Output the [x, y] coordinate of the center of the cell containing the given text.  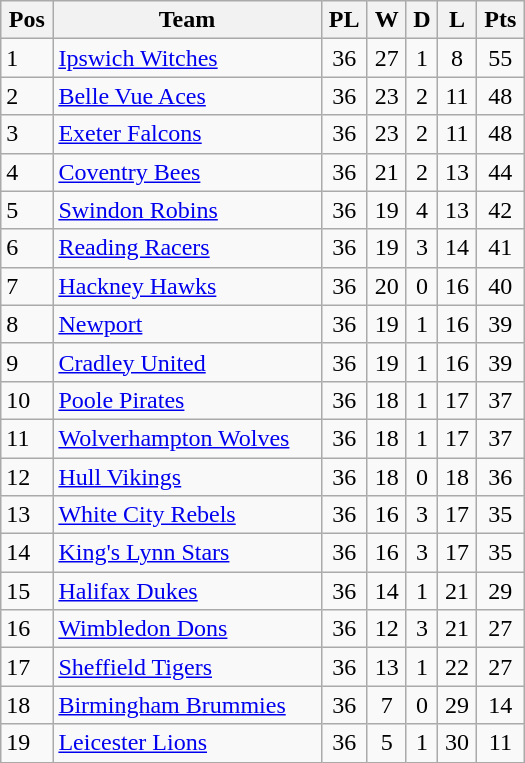
40 [500, 286]
King's Lynn Stars [187, 553]
Cradley United [187, 362]
15 [27, 591]
L [458, 20]
Halifax Dukes [187, 591]
W [386, 20]
10 [27, 400]
Ipswich Witches [187, 58]
Coventry Bees [187, 172]
42 [500, 210]
PL [344, 20]
9 [27, 362]
6 [27, 248]
Swindon Robins [187, 210]
41 [500, 248]
Wolverhampton Wolves [187, 438]
Leicester Lions [187, 743]
Hull Vikings [187, 477]
Sheffield Tigers [187, 667]
Pos [27, 20]
Reading Racers [187, 248]
White City Rebels [187, 515]
22 [458, 667]
44 [500, 172]
D [422, 20]
Poole Pirates [187, 400]
Team [187, 20]
Birmingham Brummies [187, 705]
20 [386, 286]
Hackney Hawks [187, 286]
Wimbledon Dons [187, 629]
Belle Vue Aces [187, 96]
55 [500, 58]
30 [458, 743]
Exeter Falcons [187, 134]
Newport [187, 324]
Pts [500, 20]
